Search for the cell housing the specified text and yield its [X, Y] center coordinate. 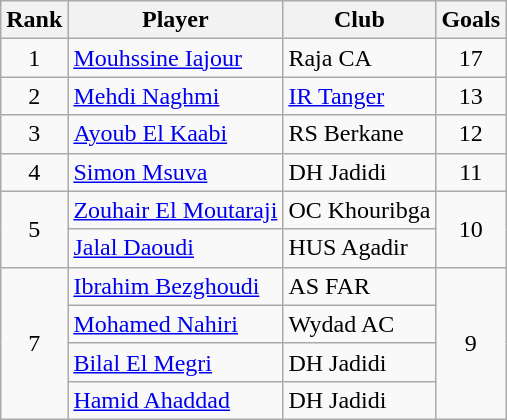
Wydad AC [360, 324]
IR Tanger [360, 96]
Club [360, 20]
Hamid Ahaddad [176, 400]
Mohamed Nahiri [176, 324]
4 [34, 172]
13 [471, 96]
Mehdi Naghmi [176, 96]
1 [34, 58]
Rank [34, 20]
Ibrahim Bezghoudi [176, 286]
Jalal Daoudi [176, 248]
Zouhair El Moutaraji [176, 210]
17 [471, 58]
Simon Msuva [176, 172]
OC Khouribga [360, 210]
11 [471, 172]
Goals [471, 20]
Player [176, 20]
Mouhssine Iajour [176, 58]
HUS Agadir [360, 248]
RS Berkane [360, 134]
Raja CA [360, 58]
7 [34, 343]
10 [471, 229]
9 [471, 343]
Bilal El Megri [176, 362]
3 [34, 134]
Ayoub El Kaabi [176, 134]
5 [34, 229]
AS FAR [360, 286]
2 [34, 96]
12 [471, 134]
